Extract the (x, y) coordinate from the center of the cell holding the provided text.  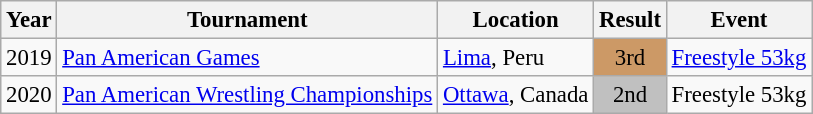
Pan American Wrestling Championships (248, 95)
Pan American Games (248, 58)
Year (29, 20)
2nd (630, 95)
2019 (29, 58)
3rd (630, 58)
Ottawa, Canada (516, 95)
Location (516, 20)
Event (738, 20)
2020 (29, 95)
Result (630, 20)
Tournament (248, 20)
Lima, Peru (516, 58)
